Return the (x, y) coordinate for the center point of the cell that contains the specified text.  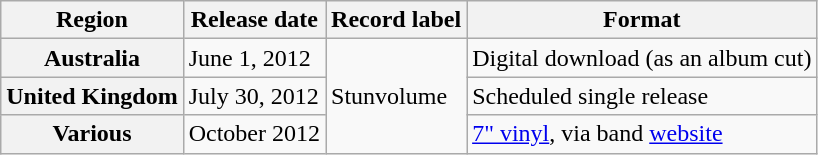
Australia (92, 58)
June 1, 2012 (254, 58)
Format (642, 20)
Scheduled single release (642, 96)
7" vinyl, via band website (642, 134)
Region (92, 20)
Various (92, 134)
Digital download (as an album cut) (642, 58)
Record label (396, 20)
Stunvolume (396, 96)
July 30, 2012 (254, 96)
Release date (254, 20)
October 2012 (254, 134)
United Kingdom (92, 96)
